Extract the (x, y) coordinate from the center of the cell holding the provided text.  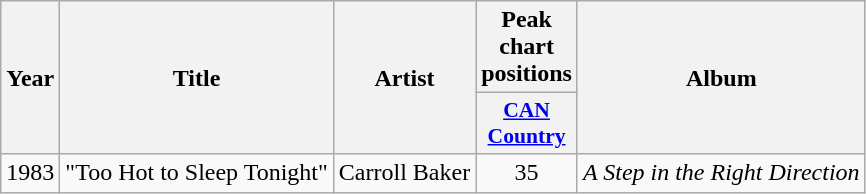
Artist (404, 78)
35 (527, 173)
1983 (30, 173)
Carroll Baker (404, 173)
"Too Hot to Sleep Tonight" (197, 173)
Year (30, 78)
CAN Country (527, 124)
Album (721, 78)
A Step in the Right Direction (721, 173)
Title (197, 78)
Peak chart positions (527, 47)
